Search for the cell housing the specified text and yield its [x, y] center coordinate. 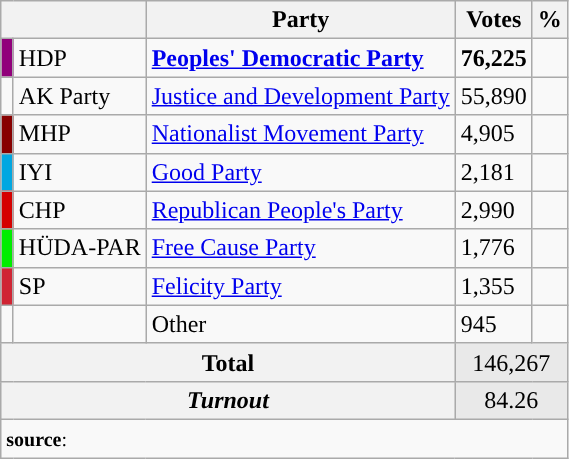
MHP [80, 134]
2,990 [494, 210]
Peoples' Democratic Party [300, 58]
source: [284, 438]
Party [300, 20]
84.26 [511, 400]
Nationalist Movement Party [300, 134]
Turnout [228, 400]
HÜDA-PAR [80, 248]
HDP [80, 58]
% [550, 20]
Free Cause Party [300, 248]
Votes [494, 20]
Good Party [300, 172]
76,225 [494, 58]
AK Party [80, 96]
1,355 [494, 286]
IYI [80, 172]
Total [228, 362]
146,267 [511, 362]
Republican People's Party [300, 210]
SP [80, 286]
CHP [80, 210]
Felicity Party [300, 286]
4,905 [494, 134]
2,181 [494, 172]
Other [300, 324]
1,776 [494, 248]
55,890 [494, 96]
945 [494, 324]
Justice and Development Party [300, 96]
